Provide the (X, Y) coordinate of the cell's center where the given text is located.  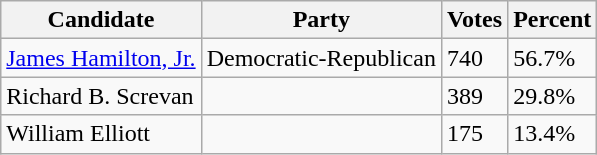
740 (474, 58)
William Elliott (101, 134)
389 (474, 96)
Votes (474, 20)
175 (474, 134)
Democratic-Republican (321, 58)
Candidate (101, 20)
56.7% (552, 58)
Richard B. Screvan (101, 96)
James Hamilton, Jr. (101, 58)
Percent (552, 20)
29.8% (552, 96)
Party (321, 20)
13.4% (552, 134)
